From the cell containing the given text, extract its center point as [X, Y] coordinate. 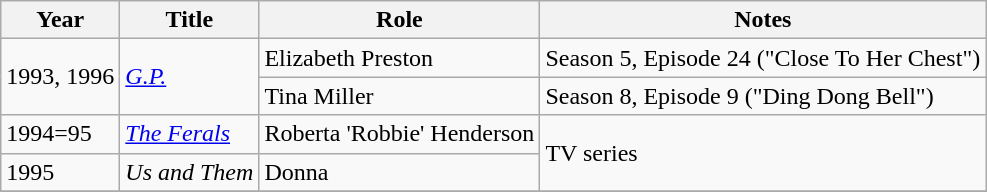
Role [400, 20]
Roberta 'Robbie' Henderson [400, 134]
Donna [400, 172]
Us and Them [190, 172]
TV series [763, 153]
1994=95 [60, 134]
G.P. [190, 77]
Elizabeth Preston [400, 58]
Season 5, Episode 24 ("Close To Her Chest") [763, 58]
1995 [60, 172]
Title [190, 20]
Tina Miller [400, 96]
Season 8, Episode 9 ("Ding Dong Bell") [763, 96]
Notes [763, 20]
The Ferals [190, 134]
Year [60, 20]
1993, 1996 [60, 77]
